Output the (x, y) coordinate of the center of the cell containing the given text.  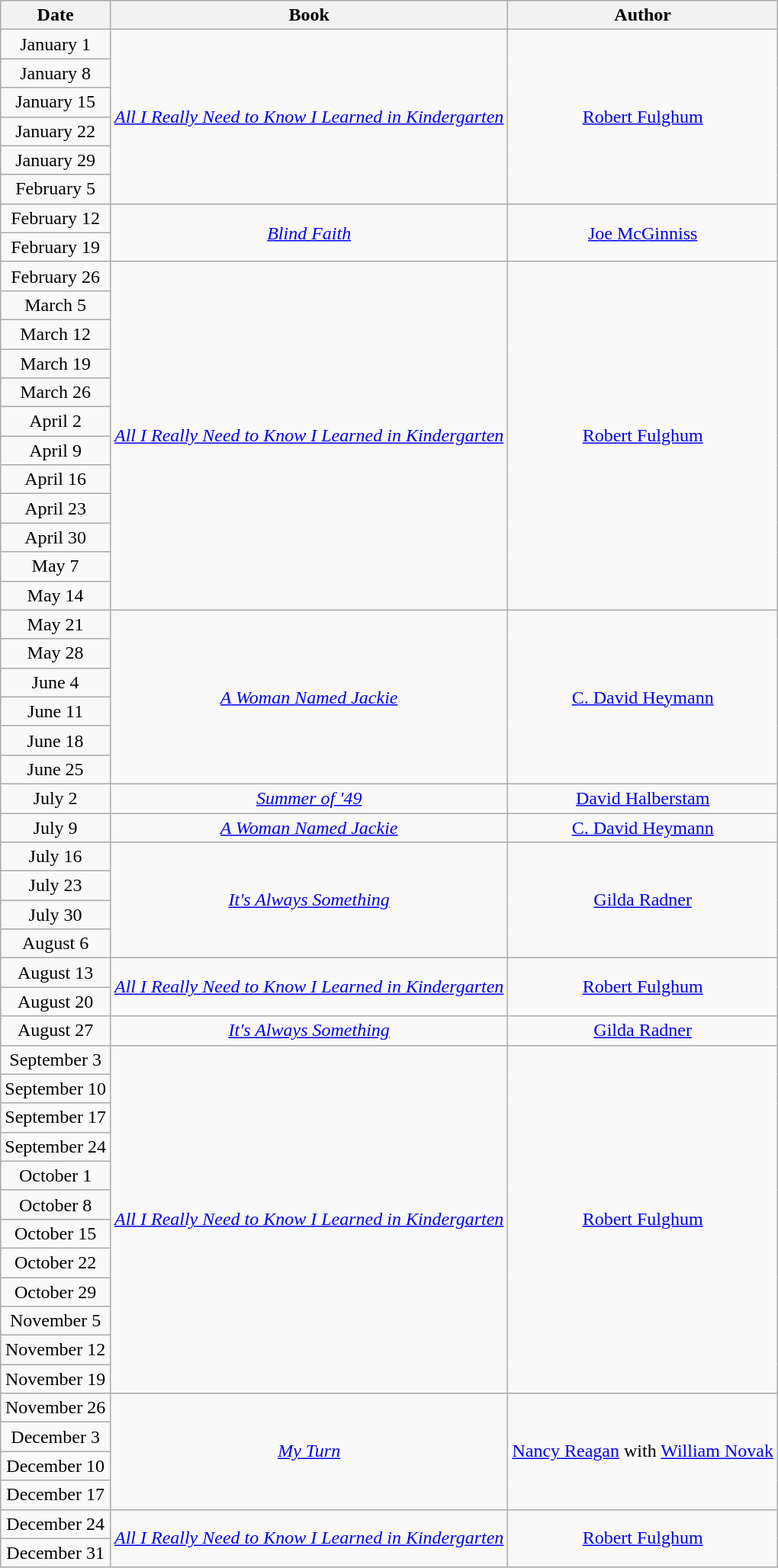
David Halberstam (643, 798)
May 21 (56, 624)
February 12 (56, 218)
June 25 (56, 769)
Book (308, 15)
August 6 (56, 944)
June 18 (56, 740)
March 5 (56, 305)
December 24 (56, 1524)
October 1 (56, 1175)
March 19 (56, 364)
December 3 (56, 1437)
February 26 (56, 276)
April 23 (56, 508)
September 24 (56, 1146)
April 30 (56, 537)
November 19 (56, 1379)
April 2 (56, 422)
Joe McGinniss (643, 232)
Summer of '49 (308, 798)
October 8 (56, 1204)
November 26 (56, 1408)
December 17 (56, 1495)
January 8 (56, 73)
February 19 (56, 247)
December 31 (56, 1553)
August 20 (56, 1002)
October 15 (56, 1233)
January 22 (56, 131)
July 30 (56, 915)
Blind Faith (308, 232)
February 5 (56, 189)
September 10 (56, 1089)
January 1 (56, 44)
June 11 (56, 711)
My Turn (308, 1451)
July 9 (56, 827)
March 12 (56, 334)
Nancy Reagan with William Novak (643, 1451)
Author (643, 15)
March 26 (56, 393)
July 2 (56, 798)
April 9 (56, 451)
July 16 (56, 857)
August 13 (56, 973)
September 3 (56, 1060)
April 16 (56, 479)
May 28 (56, 653)
November 5 (56, 1321)
August 27 (56, 1031)
October 29 (56, 1292)
Date (56, 15)
May 14 (56, 595)
July 23 (56, 886)
January 15 (56, 102)
November 12 (56, 1350)
September 17 (56, 1117)
January 29 (56, 160)
December 10 (56, 1466)
June 4 (56, 682)
October 22 (56, 1262)
May 7 (56, 566)
